Capture the cell that displays the provided text and extract its [X, Y] central coordinate. 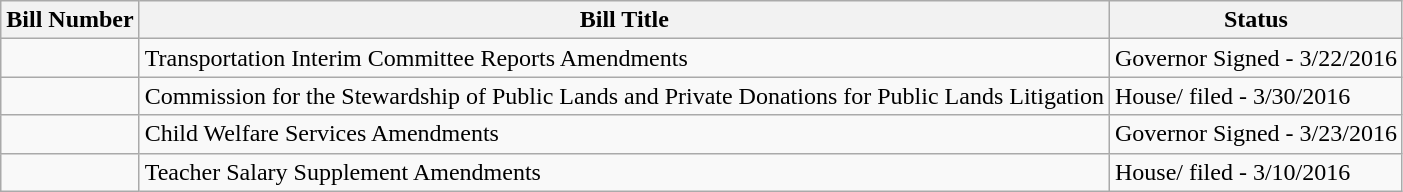
Commission for the Stewardship of Public Lands and Private Donations for Public Lands Litigation [624, 96]
Governor Signed - 3/22/2016 [1256, 58]
Status [1256, 20]
Teacher Salary Supplement Amendments [624, 172]
Bill Number [70, 20]
Governor Signed - 3/23/2016 [1256, 134]
Bill Title [624, 20]
House/ filed - 3/10/2016 [1256, 172]
House/ filed - 3/30/2016 [1256, 96]
Transportation Interim Committee Reports Amendments [624, 58]
Child Welfare Services Amendments [624, 134]
